Detect which cell encompasses the target text, then output its (X, Y) center coordinate. 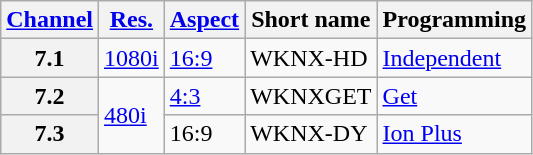
Independent (454, 58)
Res. (132, 20)
4:3 (204, 96)
7.1 (50, 58)
Short name (311, 20)
WKNXGET (311, 96)
WKNX-HD (311, 58)
7.3 (50, 134)
Get (454, 96)
Channel (50, 20)
Programming (454, 20)
WKNX-DY (311, 134)
Aspect (204, 20)
Ion Plus (454, 134)
480i (132, 115)
7.2 (50, 96)
1080i (132, 58)
